Pinpoint the cell where the given text exists, returning its [X, Y] midpoint coordinate. 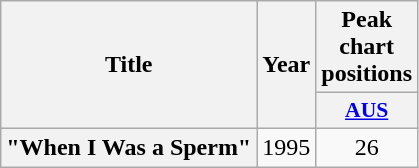
Peak chart positions [367, 47]
1995 [286, 147]
Year [286, 65]
Title [129, 65]
26 [367, 147]
AUS [367, 111]
"When I Was a Sperm" [129, 147]
